Provide the [x, y] coordinate of the cell's center where the given text is located.  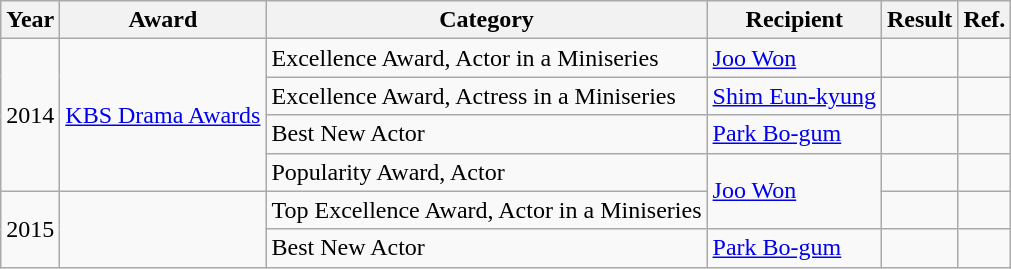
2014 [30, 115]
Category [486, 20]
Shim Eun-kyung [794, 96]
KBS Drama Awards [163, 115]
Excellence Award, Actor in a Miniseries [486, 58]
2015 [30, 229]
Award [163, 20]
Year [30, 20]
Recipient [794, 20]
Ref. [984, 20]
Popularity Award, Actor [486, 172]
Top Excellence Award, Actor in a Miniseries [486, 210]
Excellence Award, Actress in a Miniseries [486, 96]
Result [919, 20]
